Scan for the cell matching the given text and deliver its (x, y) coordinate at center. 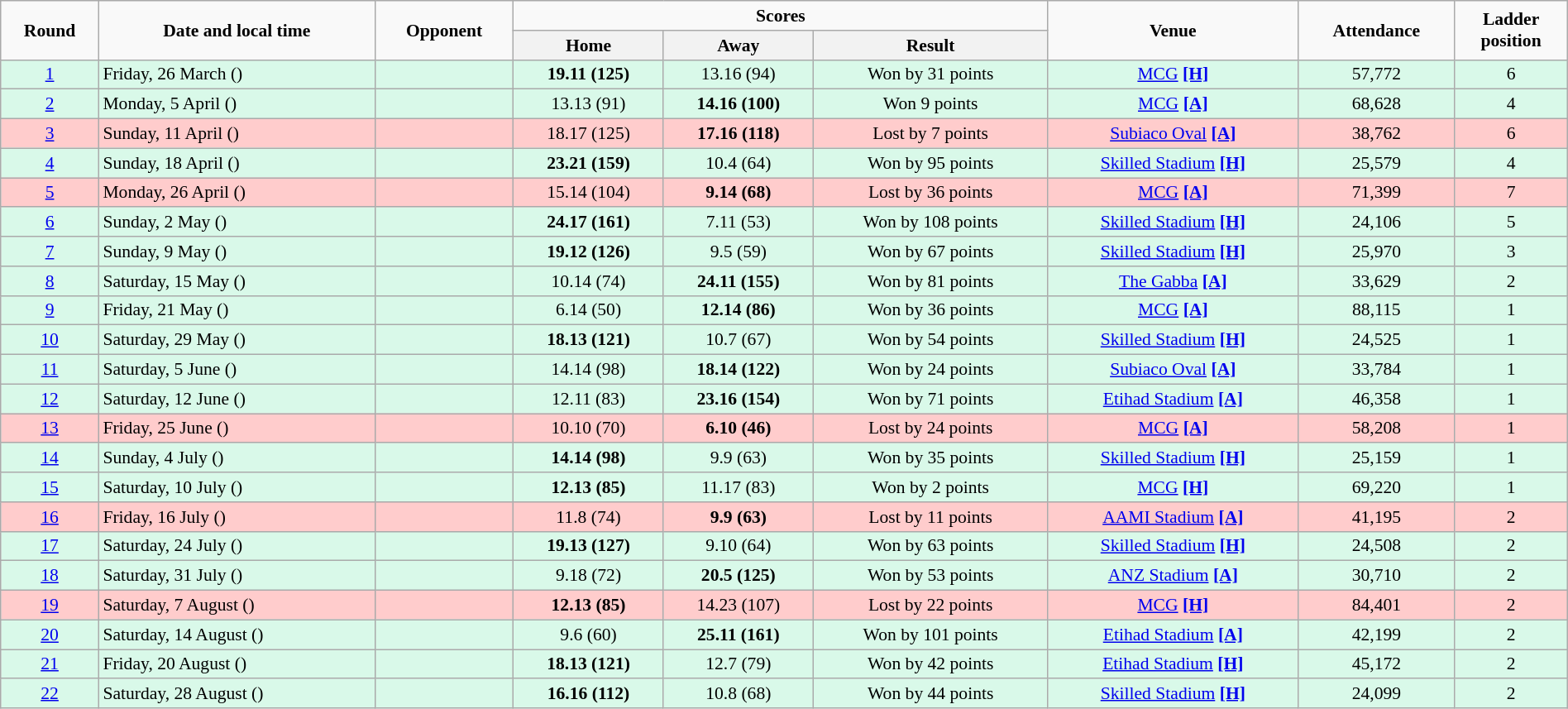
Won by 42 points (930, 664)
Won by 53 points (930, 576)
24,525 (1376, 340)
Friday, 26 March () (237, 74)
Sunday, 9 May () (237, 252)
21 (50, 664)
Won by 36 points (930, 310)
Venue (1173, 30)
Saturday, 7 August () (237, 606)
9 (50, 310)
Attendance (1376, 30)
18.14 (122) (738, 370)
11.8 (74) (589, 517)
9.14 (68) (738, 193)
Date and local time (237, 30)
12.11 (83) (589, 399)
Lost by 36 points (930, 193)
6.10 (46) (738, 429)
Sunday, 4 July () (237, 458)
88,115 (1376, 310)
25,159 (1376, 458)
12.14 (86) (738, 310)
41,195 (1376, 517)
Saturday, 10 July () (237, 487)
Won by 54 points (930, 340)
42,199 (1376, 635)
Sunday, 18 April () (237, 163)
68,628 (1376, 104)
10.7 (67) (738, 340)
Won by 71 points (930, 399)
25,579 (1376, 163)
Result (930, 46)
15.14 (104) (589, 193)
10.8 (68) (738, 694)
Won by 95 points (930, 163)
19.12 (126) (589, 252)
25,970 (1376, 252)
24,508 (1376, 546)
16 (50, 517)
Won by 67 points (930, 252)
Saturday, 15 May () (237, 281)
Sunday, 2 May () (237, 223)
Saturday, 5 June () (237, 370)
Monday, 5 April () (237, 104)
45,172 (1376, 664)
Saturday, 31 July () (237, 576)
6.14 (50) (589, 310)
Friday, 20 August () (237, 664)
Monday, 26 April () (237, 193)
Saturday, 24 July () (237, 546)
Won by 81 points (930, 281)
Away (738, 46)
Friday, 25 June () (237, 429)
Won by 63 points (930, 546)
57,772 (1376, 74)
Saturday, 14 August () (237, 635)
Won by 108 points (930, 223)
Won by 101 points (930, 635)
Lost by 22 points (930, 606)
Friday, 16 July () (237, 517)
24.17 (161) (589, 223)
Lost by 11 points (930, 517)
9.6 (60) (589, 635)
8 (50, 281)
Saturday, 29 May () (237, 340)
14 (50, 458)
24.11 (155) (738, 281)
Lost by 7 points (930, 134)
Etihad Stadium [H] (1173, 664)
33,629 (1376, 281)
9.18 (72) (589, 576)
12.7 (79) (738, 664)
Opponent (444, 30)
13 (50, 429)
38,762 (1376, 134)
18.17 (125) (589, 134)
17.16 (118) (738, 134)
12 (50, 399)
Ladderposition (1511, 30)
7.11 (53) (738, 223)
19.11 (125) (589, 74)
Won by 44 points (930, 694)
Won by 24 points (930, 370)
AAMI Stadium [A] (1173, 517)
Round (50, 30)
19.13 (127) (589, 546)
10.4 (64) (738, 163)
9.5 (59) (738, 252)
Won by 35 points (930, 458)
71,399 (1376, 193)
30,710 (1376, 576)
20 (50, 635)
Scores (781, 16)
84,401 (1376, 606)
Friday, 21 May () (237, 310)
Home (589, 46)
10.14 (74) (589, 281)
20.5 (125) (738, 576)
16.16 (112) (589, 694)
10.10 (70) (589, 429)
58,208 (1376, 429)
11 (50, 370)
Won by 31 points (930, 74)
33,784 (1376, 370)
18 (50, 576)
17 (50, 546)
15 (50, 487)
Lost by 24 points (930, 429)
Saturday, 12 June () (237, 399)
Sunday, 11 April () (237, 134)
9.10 (64) (738, 546)
Won 9 points (930, 104)
14.16 (100) (738, 104)
69,220 (1376, 487)
11.17 (83) (738, 487)
10 (50, 340)
46,358 (1376, 399)
13.16 (94) (738, 74)
25.11 (161) (738, 635)
24,099 (1376, 694)
Won by 2 points (930, 487)
14.23 (107) (738, 606)
22 (50, 694)
19 (50, 606)
23.21 (159) (589, 163)
13.13 (91) (589, 104)
The Gabba [A] (1173, 281)
23.16 (154) (738, 399)
Saturday, 28 August () (237, 694)
ANZ Stadium [A] (1173, 576)
24,106 (1376, 223)
